Determine the (x, y) coordinate at the center of the cell enclosing the given text.  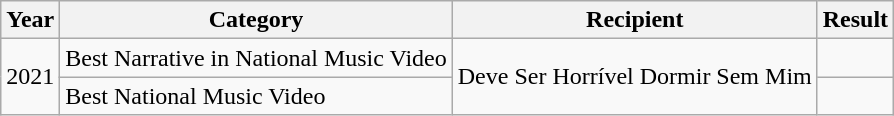
Category (256, 20)
Year (30, 20)
Result (855, 20)
Recipient (634, 20)
Best National Music Video (256, 96)
Best Narrative in National Music Video (256, 58)
Deve Ser Horrível Dormir Sem Mim (634, 77)
2021 (30, 77)
